Output the [x, y] coordinate of the center of the cell containing the given text.  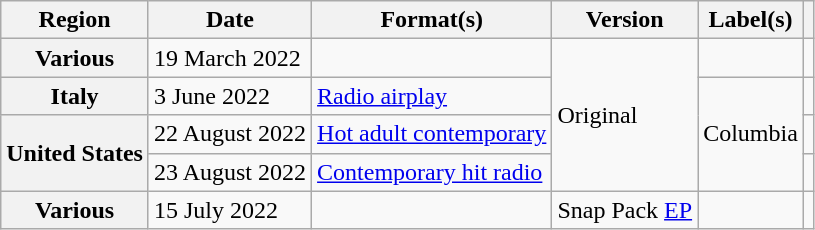
Snap Pack EP [625, 210]
3 June 2022 [230, 96]
Radio airplay [432, 96]
Columbia [751, 134]
Hot adult contemporary [432, 134]
Original [625, 115]
Label(s) [751, 20]
Contemporary hit radio [432, 172]
United States [75, 153]
23 August 2022 [230, 172]
Format(s) [432, 20]
Region [75, 20]
Date [230, 20]
15 July 2022 [230, 210]
Version [625, 20]
22 August 2022 [230, 134]
19 March 2022 [230, 58]
Italy [75, 96]
